Extract the (X, Y) coordinate from the center of the cell holding the provided text.  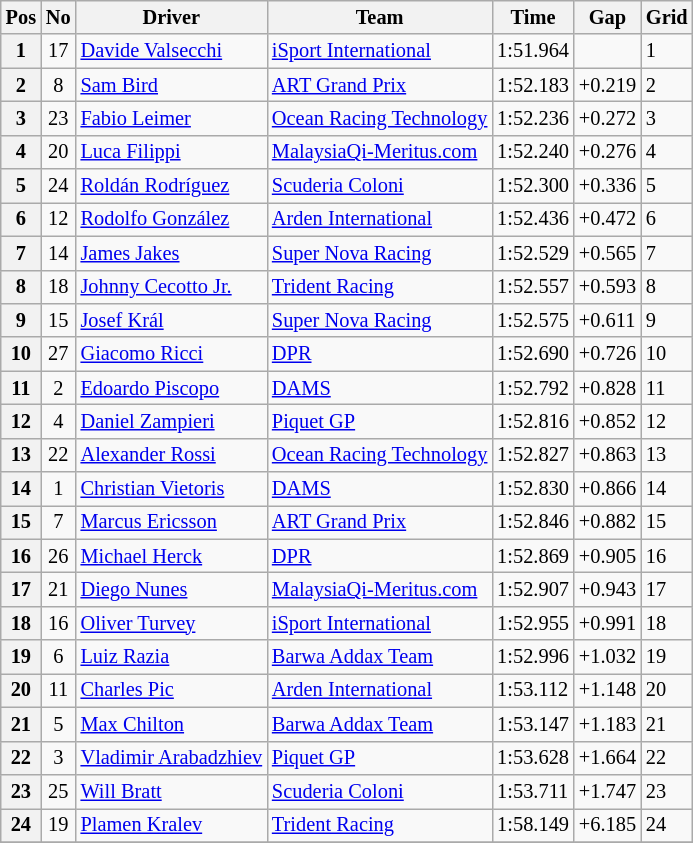
+1.747 (608, 791)
+0.472 (608, 219)
27 (58, 354)
+6.185 (608, 825)
Roldán Rodríguez (172, 186)
James Jakes (172, 253)
+0.943 (608, 589)
1:52.529 (533, 253)
1:51.964 (533, 51)
1:52.907 (533, 589)
1:52.827 (533, 455)
Oliver Turvey (172, 623)
1:52.690 (533, 354)
Sam Bird (172, 85)
1:52.575 (533, 320)
1:52.996 (533, 657)
Josef Král (172, 320)
Diego Nunes (172, 589)
Gap (608, 17)
+0.219 (608, 85)
1:52.816 (533, 421)
Fabio Leimer (172, 118)
Plamen Kralev (172, 825)
1:52.846 (533, 522)
+0.991 (608, 623)
1:52.557 (533, 287)
+1.183 (608, 724)
1:52.436 (533, 219)
1:52.240 (533, 152)
No (58, 17)
+0.863 (608, 455)
Michael Herck (172, 556)
1:53.711 (533, 791)
Davide Valsecchi (172, 51)
+0.905 (608, 556)
+0.565 (608, 253)
+0.611 (608, 320)
1:58.149 (533, 825)
Charles Pic (172, 690)
Alexander Rossi (172, 455)
Max Chilton (172, 724)
Grid (667, 17)
1:52.236 (533, 118)
1:53.147 (533, 724)
1:52.869 (533, 556)
1:52.955 (533, 623)
Time (533, 17)
Johnny Cecotto Jr. (172, 287)
1:52.792 (533, 388)
1:52.830 (533, 489)
25 (58, 791)
Luiz Razia (172, 657)
Team (380, 17)
Driver (172, 17)
+0.276 (608, 152)
+0.828 (608, 388)
+0.272 (608, 118)
Will Bratt (172, 791)
Christian Vietoris (172, 489)
+1.032 (608, 657)
Luca Filippi (172, 152)
Vladimir Arabadzhiev (172, 758)
Marcus Ericsson (172, 522)
+0.852 (608, 421)
1:53.628 (533, 758)
+0.866 (608, 489)
Rodolfo González (172, 219)
Edoardo Piscopo (172, 388)
1:52.300 (533, 186)
Daniel Zampieri (172, 421)
+0.336 (608, 186)
26 (58, 556)
1:52.183 (533, 85)
+0.882 (608, 522)
+1.664 (608, 758)
+0.726 (608, 354)
+1.148 (608, 690)
Pos (21, 17)
1:53.112 (533, 690)
Giacomo Ricci (172, 354)
+0.593 (608, 287)
